Detect which cell encompasses the target text, then output its (x, y) center coordinate. 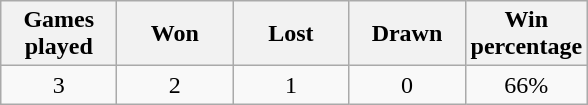
66% (526, 85)
Win percentage (526, 34)
1 (291, 85)
3 (59, 85)
2 (175, 85)
Lost (291, 34)
Drawn (407, 34)
Games played (59, 34)
Won (175, 34)
0 (407, 85)
